Locate the cell with the specified text and output its [X, Y] center coordinate. 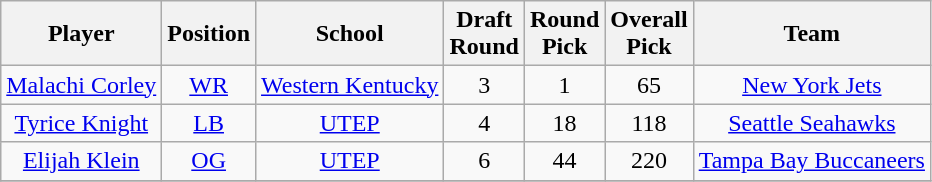
3 [484, 85]
WR [209, 85]
118 [649, 123]
Western Kentucky [350, 85]
65 [649, 85]
Tyrice Knight [82, 123]
Player [82, 34]
School [350, 34]
Team [812, 34]
6 [484, 161]
4 [484, 123]
Elijah Klein [82, 161]
18 [564, 123]
OG [209, 161]
220 [649, 161]
OverallPick [649, 34]
Malachi Corley [82, 85]
Tampa Bay Buccaneers [812, 161]
Position [209, 34]
1 [564, 85]
LB [209, 123]
DraftRound [484, 34]
44 [564, 161]
New York Jets [812, 85]
RoundPick [564, 34]
Seattle Seahawks [812, 123]
